Scan for the cell matching the given text and deliver its (X, Y) coordinate at center. 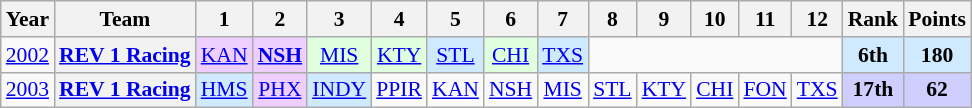
12 (818, 19)
8 (612, 19)
1 (224, 19)
2002 (28, 55)
62 (937, 90)
4 (399, 19)
FON (764, 90)
17th (874, 90)
3 (339, 19)
Year (28, 19)
6 (510, 19)
PHX (280, 90)
INDY (339, 90)
9 (664, 19)
Points (937, 19)
5 (456, 19)
6th (874, 55)
Team (125, 19)
180 (937, 55)
7 (562, 19)
2 (280, 19)
10 (714, 19)
2003 (28, 90)
HMS (224, 90)
PPIR (399, 90)
11 (764, 19)
Rank (874, 19)
